Extract the (x, y) coordinate from the center of the cell holding the provided text.  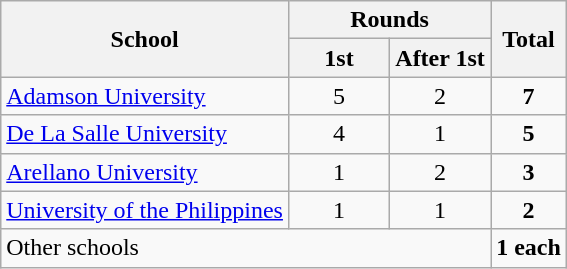
Total (529, 39)
1st (338, 58)
1 each (529, 248)
7 (529, 96)
Other schools (246, 248)
Rounds (389, 20)
De La Salle University (145, 134)
University of the Philippines (145, 210)
Adamson University (145, 96)
After 1st (440, 58)
School (145, 39)
Arellano University (145, 172)
3 (529, 172)
4 (338, 134)
